Locate the cell with the specified text and output its (X, Y) center coordinate. 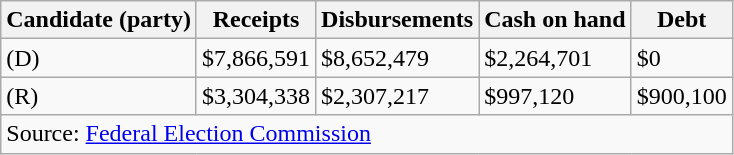
$900,100 (682, 96)
Receipts (256, 20)
$8,652,479 (398, 58)
Candidate (party) (99, 20)
$0 (682, 58)
Source: Federal Election Commission (366, 134)
Disbursements (398, 20)
(D) (99, 58)
$2,264,701 (555, 58)
Cash on hand (555, 20)
(R) (99, 96)
Debt (682, 20)
$997,120 (555, 96)
$3,304,338 (256, 96)
$7,866,591 (256, 58)
$2,307,217 (398, 96)
